Detect which cell encompasses the target text, then output its [X, Y] center coordinate. 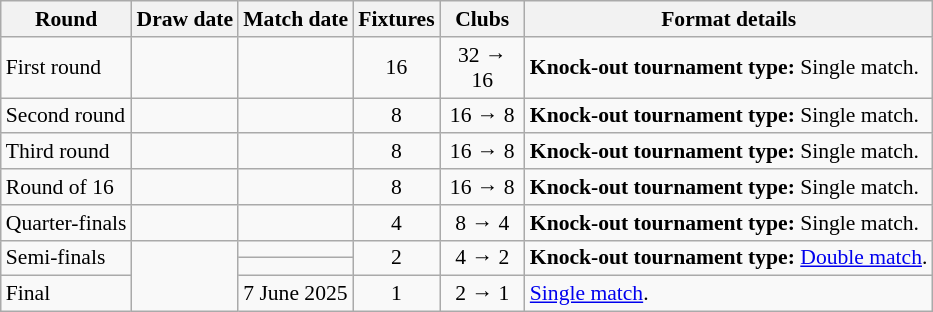
7 June 2025 [296, 294]
2 → 1 [482, 294]
Format details [729, 19]
Final [66, 294]
Match date [296, 19]
Fixtures [396, 19]
Semi-finals [66, 258]
Third round [66, 152]
Second round [66, 116]
Quarter-finals [66, 223]
2 [396, 258]
1 [396, 294]
32 → 16 [482, 68]
8 → 4 [482, 223]
4 → 2 [482, 258]
16 [396, 68]
Draw date [186, 19]
4 [396, 223]
Clubs [482, 19]
Round [66, 19]
Single match. [729, 294]
Knock-out tournament type: Double match. [729, 258]
First round [66, 68]
Round of 16 [66, 187]
